Output the [x, y] coordinate of the center of the cell containing the given text.  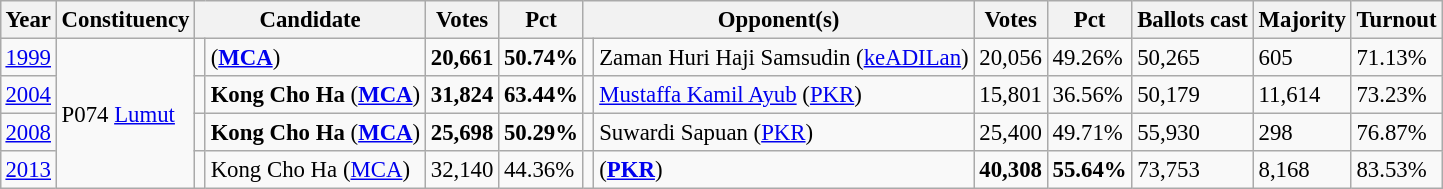
50,179 [1192, 95]
40,308 [1010, 170]
83.53% [1396, 170]
11,614 [1302, 95]
76.87% [1396, 133]
36.56% [1090, 95]
Zaman Huri Haji Samsudin (keADILan) [784, 57]
32,140 [462, 170]
Ballots cast [1192, 20]
49.26% [1090, 57]
71.13% [1396, 57]
20,661 [462, 57]
8,168 [1302, 170]
63.44% [542, 95]
2008 [28, 133]
55.64% [1090, 170]
49.71% [1090, 133]
(PKR) [784, 170]
Suwardi Sapuan (PKR) [784, 133]
25,698 [462, 133]
73.23% [1396, 95]
Year [28, 20]
31,824 [462, 95]
2004 [28, 95]
Opponent(s) [778, 20]
55,930 [1192, 133]
Majority [1302, 20]
(MCA) [315, 57]
Constituency [125, 20]
50.29% [542, 133]
Mustaffa Kamil Ayub (PKR) [784, 95]
P074 Lumut [125, 113]
2013 [28, 170]
44.36% [542, 170]
50.74% [542, 57]
1999 [28, 57]
Turnout [1396, 20]
25,400 [1010, 133]
Candidate [310, 20]
15,801 [1010, 95]
50,265 [1192, 57]
73,753 [1192, 170]
605 [1302, 57]
20,056 [1010, 57]
298 [1302, 133]
